Output the [x, y] coordinate of the center of the cell containing the given text.  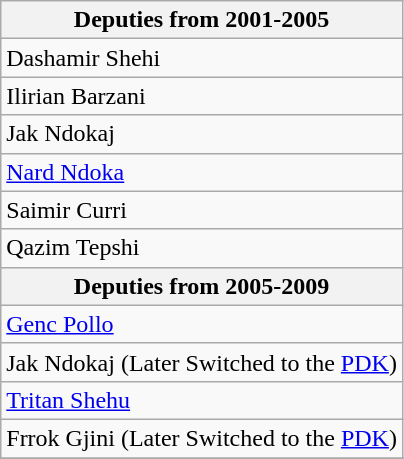
Frrok Gjini (Later Switched to the PDK) [202, 438]
Deputies from 2001-2005 [202, 20]
Nard Ndoka [202, 172]
Saimir Curri [202, 210]
Genc Pollo [202, 324]
Jak Ndokaj (Later Switched to the PDK) [202, 362]
Tritan Shehu [202, 400]
Qazim Tepshi [202, 248]
Dashamir Shehi [202, 58]
Deputies from 2005-2009 [202, 286]
Ilirian Barzani [202, 96]
Jak Ndokaj [202, 134]
